For the text-containing cell, return its midpoint in (x, y) coordinate format. 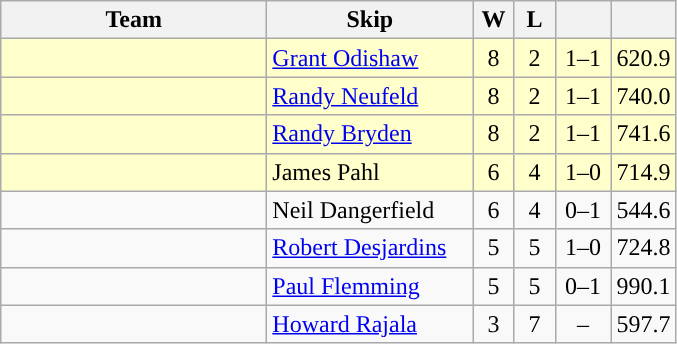
W (494, 20)
Randy Bryden (370, 134)
990.1 (644, 286)
– (583, 324)
Paul Flemming (370, 286)
Robert Desjardins (370, 248)
597.7 (644, 324)
Skip (370, 20)
Neil Dangerfield (370, 210)
724.8 (644, 248)
L (534, 20)
7 (534, 324)
740.0 (644, 96)
Randy Neufeld (370, 96)
Team (134, 20)
620.9 (644, 58)
Howard Rajala (370, 324)
741.6 (644, 134)
544.6 (644, 210)
714.9 (644, 172)
James Pahl (370, 172)
Grant Odishaw (370, 58)
3 (494, 324)
